Provide the (x, y) coordinate of the cell's center where the given text is located.  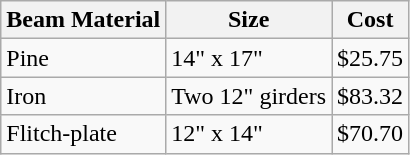
Two 12" girders (249, 96)
Cost (370, 20)
Beam Material (84, 20)
Flitch-plate (84, 134)
$70.70 (370, 134)
Iron (84, 96)
Size (249, 20)
Pine (84, 58)
14" x 17" (249, 58)
$25.75 (370, 58)
$83.32 (370, 96)
12" x 14" (249, 134)
